Locate the cell with the specified text and output its [X, Y] center coordinate. 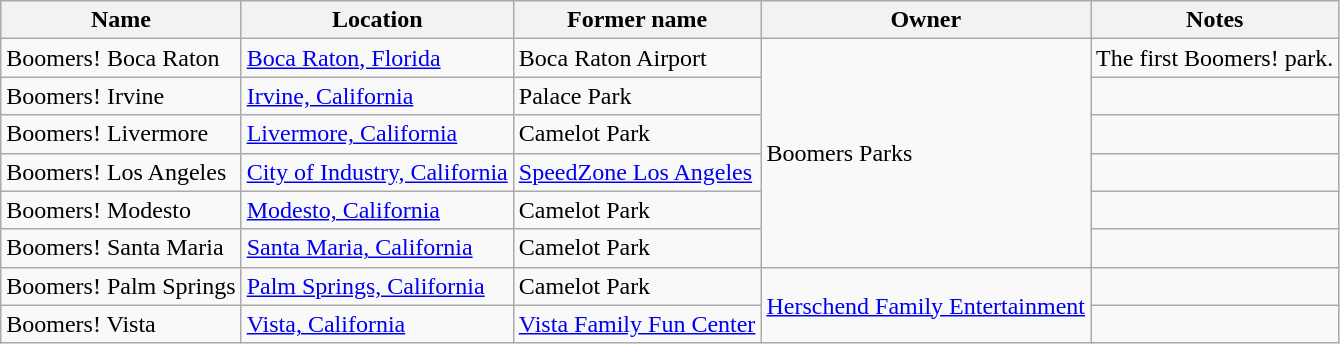
Owner [926, 20]
City of Industry, California [377, 172]
Boca Raton Airport [637, 58]
Boomers! Irvine [121, 96]
Boomers! Palm Springs [121, 286]
SpeedZone Los Angeles [637, 172]
Former name [637, 20]
Irvine, California [377, 96]
Vista Family Fun Center [637, 324]
Boomers! Vista [121, 324]
Name [121, 20]
Boomers! Los Angeles [121, 172]
Notes [1215, 20]
Boomers! Boca Raton [121, 58]
Livermore, California [377, 134]
Palace Park [637, 96]
Santa Maria, California [377, 248]
Boomers! Santa Maria [121, 248]
The first Boomers! park. [1215, 58]
Modesto, California [377, 210]
Boomers! Modesto [121, 210]
Boomers! Livermore [121, 134]
Herschend Family Entertainment [926, 305]
Boomers Parks [926, 153]
Boca Raton, Florida [377, 58]
Location [377, 20]
Vista, California [377, 324]
Palm Springs, California [377, 286]
